Determine the (x, y) coordinate at the center of the cell enclosing the given text.  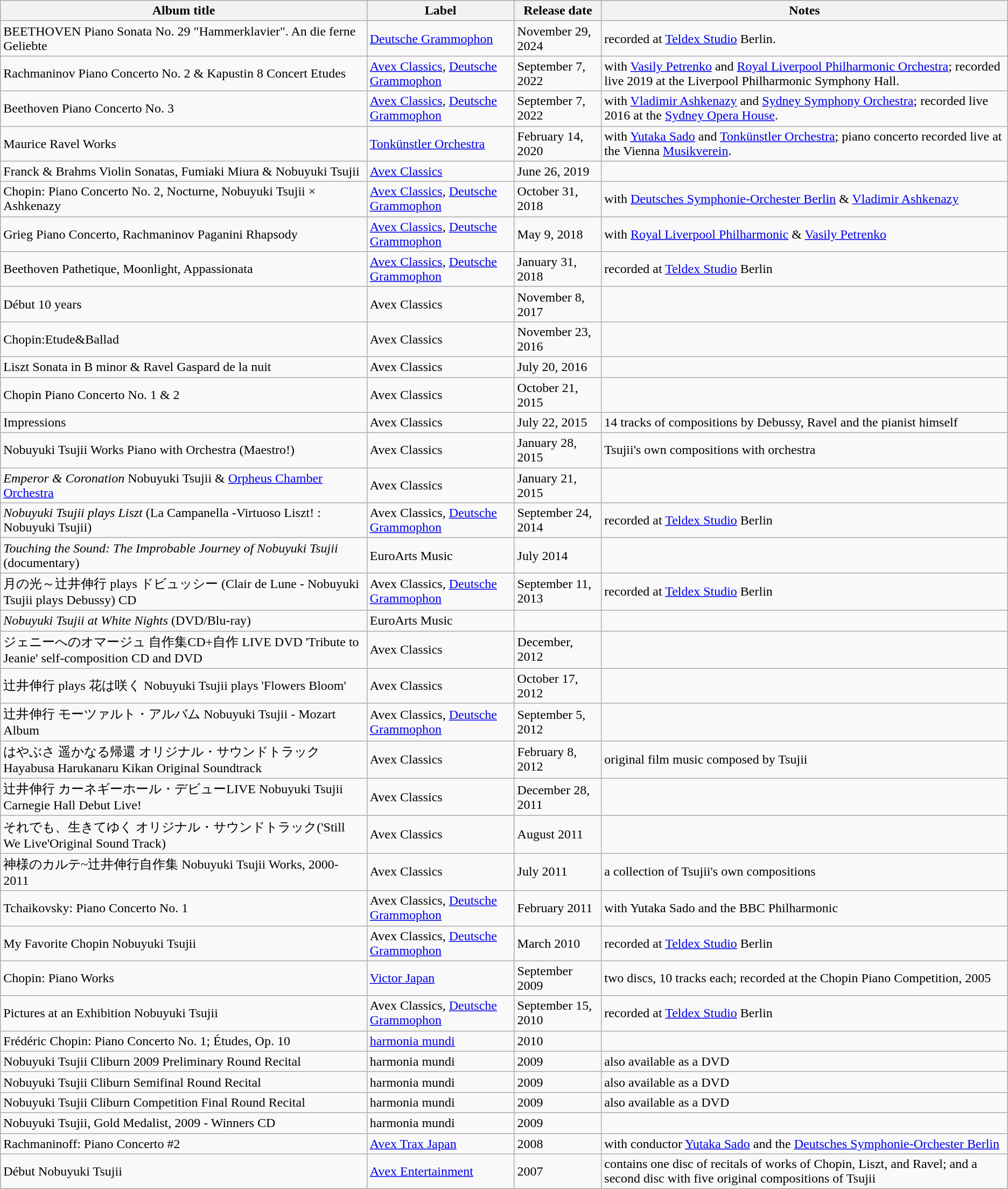
with Deutsches Symphonie-Orchester Berlin & Vladimir Ashkenazy (804, 199)
July 2011 (558, 872)
recorded at Teldex Studio Berlin. (804, 39)
2008 (558, 1143)
Release date (558, 11)
Tchaikovsky: Piano Concerto No. 1 (184, 908)
November 8, 2017 (558, 304)
Grieg Piano Concerto, Rachmaninov Paganini Rhapsody (184, 234)
November 29, 2024 (558, 39)
Beethoven Piano Concerto No. 3 (184, 109)
月の光～辻井伸行 plays ドビュッシー (Clair de Lune - Nobuyuki Tsujii plays Debussy) CD (184, 592)
Tonkünstler Orchestra (440, 143)
February 8, 2012 (558, 760)
Label (440, 11)
Maurice Ravel Works (184, 143)
with Royal Liverpool Philharmonic & Vasily Petrenko (804, 234)
Notes (804, 11)
辻井伸行 モーツァルト・アルバム Nobuyuki Tsujii - Mozart Album (184, 722)
Nobuyuki Tsujii Works Piano with Orchestra (Maestro!) (184, 450)
September 11, 2013 (558, 592)
December, 2012 (558, 650)
February 14, 2020 (558, 143)
July 2014 (558, 556)
October 31, 2018 (558, 199)
Nobuyuki Tsujii, Gold Medalist, 2009 - Winners CD (184, 1123)
2010 (558, 1041)
Nobuyuki Tsujii Cliburn Competition Final Round Recital (184, 1102)
14 tracks of compositions by Debussy, Ravel and the pianist himself (804, 423)
BEETHOVEN Piano Sonata No. 29 "Hammerklavier". An die ferne Geliebte (184, 39)
with Vasily Petrenko and Royal Liverpool Philharmonic Orchestra; recorded live 2019 at the Liverpool Philharmonic Symphony Hall. (804, 73)
Début 10 years (184, 304)
My Favorite Chopin Nobuyuki Tsujii (184, 943)
June 26, 2019 (558, 171)
2007 (558, 1172)
original film music composed by Tsujii (804, 760)
Rachmaninoff: Piano Concerto #2 (184, 1143)
August 2011 (558, 835)
ジェニーへのオマージュ 自作集CD+自作 LIVE DVD 'Tribute to Jeanie' self-composition CD and DVD (184, 650)
March 2010 (558, 943)
Début Nobuyuki Tsujii (184, 1172)
September 15, 2010 (558, 1013)
Avex Entertainment (440, 1172)
February 2011 (558, 908)
Nobuyuki Tsujii plays Liszt (La Campanella -Virtuoso Liszt! : Nobuyuki Tsujii) (184, 520)
辻井伸行 plays 花は咲く Nobuyuki Tsujii plays 'Flowers Bloom' (184, 686)
December 28, 2011 (558, 797)
May 9, 2018 (558, 234)
Rachmaninov Piano Concerto No. 2 & Kapustin 8 Concert Etudes (184, 73)
Victor Japan (440, 978)
Chopin: Piano Concerto No. 2, Nocturne, Nobuyuki Tsujii × Ashkenazy (184, 199)
Nobuyuki Tsujii Cliburn Semifinal Round Recital (184, 1082)
January 28, 2015 (558, 450)
July 20, 2016 (558, 367)
September 24, 2014 (558, 520)
Franck & Brahms Violin Sonatas, Fumiaki Miura & Nobuyuki Tsujii (184, 171)
はやぶさ 遥かなる帰還 オリジナル・サウンドトラック Hayabusa Harukanaru Kikan Original Soundtrack (184, 760)
Deutsche Grammophon (440, 39)
January 21, 2015 (558, 486)
Chopin Piano Concerto No. 1 & 2 (184, 394)
two discs, 10 tracks each; recorded at the Chopin Piano Competition, 2005 (804, 978)
Chopin:Etude&Ballad (184, 339)
神様のカルテ~辻井伸行自作集 Nobuyuki Tsujii Works, 2000-2011 (184, 872)
with Yutaka Sado and Tonkünstler Orchestra; piano concerto recorded live at the Vienna Musikverein. (804, 143)
contains one disc of recitals of works of Chopin, Liszt, and Ravel; and a second disc with five original compositions of Tsujii (804, 1172)
Impressions (184, 423)
September 5, 2012 (558, 722)
辻井伸行 カーネギーホール・デビューLIVE Nobuyuki Tsujii Carnegie Hall Debut Live! (184, 797)
Emperor & Coronation Nobuyuki Tsujii & Orpheus Chamber Orchestra (184, 486)
Album title (184, 11)
Frédéric Chopin: Piano Concerto No. 1; Études, Op. 10 (184, 1041)
Beethoven Pathetique, Moonlight, Appassionata (184, 269)
September 2009 (558, 978)
January 31, 2018 (558, 269)
with conductor Yutaka Sado and the Deutsches Symphonie-Orchester Berlin (804, 1143)
Avex Trax Japan (440, 1143)
October 21, 2015 (558, 394)
Nobuyuki Tsujii at White Nights (DVD/Blu-ray) (184, 620)
with Vladimir Ashkenazy and Sydney Symphony Orchestra; recorded live 2016 at the Sydney Opera House. (804, 109)
Liszt Sonata in B minor & Ravel Gaspard de la nuit (184, 367)
Nobuyuki Tsujii Cliburn 2009 Preliminary Round Recital (184, 1061)
with Yutaka Sado and the BBC Philharmonic (804, 908)
Tsujii's own compositions with orchestra (804, 450)
Chopin: Piano Works (184, 978)
November 23, 2016 (558, 339)
それでも、生きてゆく オリジナル・サウンドトラック('Still We Live'Original Sound Track) (184, 835)
a collection of Tsujii's own compositions (804, 872)
October 17, 2012 (558, 686)
Pictures at an Exhibition Nobuyuki Tsujii (184, 1013)
July 22, 2015 (558, 423)
Touching the Sound: The Improbable Journey of Nobuyuki Tsujii (documentary) (184, 556)
